Output the [X, Y] coordinate of the center of the cell containing the given text.  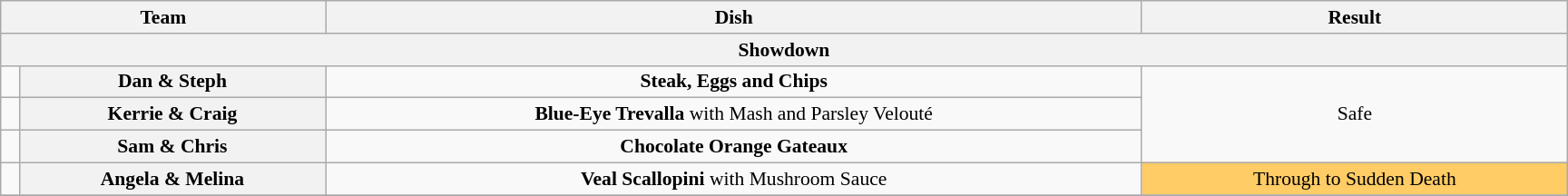
Chocolate Orange Gateaux [734, 147]
Safe [1354, 114]
Dan & Steph [172, 82]
Veal Scallopini with Mushroom Sauce [734, 179]
Result [1354, 17]
Showdown [784, 50]
Through to Sudden Death [1354, 179]
Steak, Eggs and Chips [734, 82]
Sam & Chris [172, 147]
Team [163, 17]
Blue-Eye Trevalla with Mash and Parsley Velouté [734, 114]
Angela & Melina [172, 179]
Dish [734, 17]
Kerrie & Craig [172, 114]
